From the cell containing the given text, extract its center point as [X, Y] coordinate. 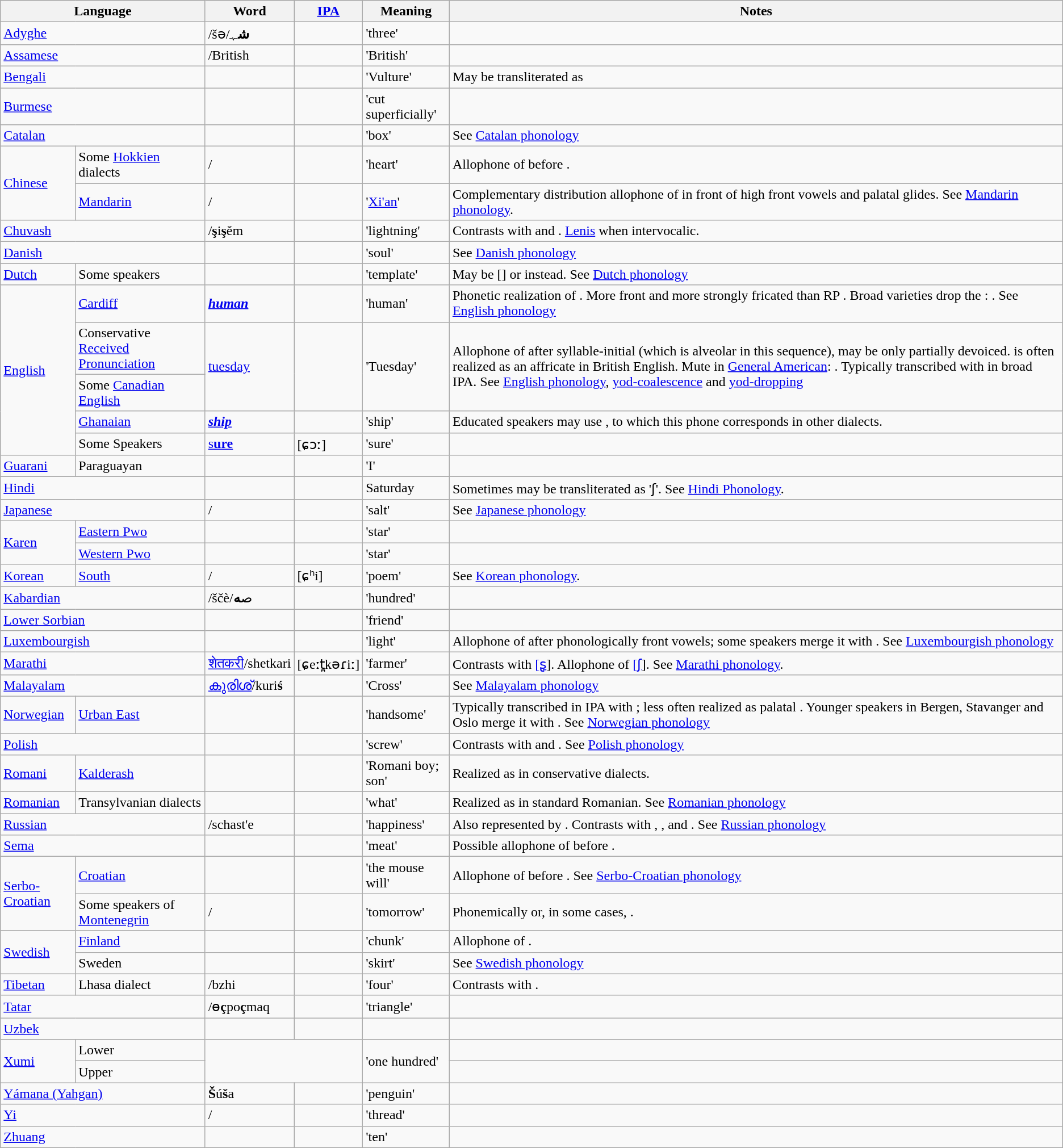
Bengali [103, 77]
Language [103, 11]
'box' [407, 136]
Luxembourgish [103, 642]
South [140, 576]
Educated speakers may use , to which this phone corresponds in other dialects. [756, 422]
'triangle' [407, 1007]
Notes [756, 11]
human [250, 303]
Allophone of before . See Serbo-Croatian phonology [756, 875]
Finland [140, 941]
Catalan [103, 136]
Contrasts with and . See Polish phonology [756, 744]
Lower [140, 1050]
Transylvanian dialects [140, 803]
Chinese [38, 183]
Ghanaian [140, 422]
'ten' [407, 1137]
'salt' [407, 510]
[ɕʰi] [328, 576]
See Korean phonology. [756, 576]
Lhasa dialect [140, 984]
Allophone of before . [756, 165]
Some speakers [140, 274]
/өçpoçmaq [250, 1007]
May be transliterated as [756, 77]
'poem' [407, 576]
Dutch [38, 274]
'skirt' [407, 963]
Western Pwo [140, 554]
Mandarin [140, 202]
'light' [407, 642]
[ɕeːt̪kəɾiː] [328, 664]
Realized as in standard Romanian. See Romanian phonology [756, 803]
'Tuesday' [407, 367]
'one hundred' [407, 1061]
Assamese [103, 55]
'the mouse will' [407, 875]
'Cross' [407, 685]
Chuvash [103, 231]
/şişĕm [250, 231]
Eastern Pwo [140, 531]
'chunk' [407, 941]
'Vulture' [407, 77]
Allophone of . [756, 941]
Šúša [250, 1093]
Phonetic realization of . More front and more strongly fricated than RP . Broad varieties drop the : . See English phonology [756, 303]
IPA [328, 11]
Lower Sorbian [103, 620]
'lightning' [407, 231]
'happiness' [407, 824]
'tomorrow' [407, 912]
'heart' [407, 165]
Word [250, 11]
'what' [407, 803]
Possible allophone of before . [756, 846]
Some Speakers [140, 444]
'meat' [407, 846]
Realized as in conservative dialects. [756, 773]
Complementary distribution allophone of in front of high front vowels and palatal glides. See Mandarin phonology. [756, 202]
Norwegian [38, 714]
शेतकरी/shetkari [250, 664]
'screw' [407, 744]
/ščè/صە [250, 598]
'I' [407, 466]
Tibetan [38, 984]
Tatar [103, 1007]
'thread' [407, 1115]
/schast'e [250, 824]
Allophone of after phonologically front vowels; some speakers merge it with . See Luxembourgish phonology [756, 642]
Kalderash [140, 773]
'three' [407, 33]
Sometimes may be transliterated as 'ʃ'. See Hindi Phonology. [756, 488]
Marathi [103, 664]
Xumi [38, 1061]
Korean [38, 576]
See Malayalam phonology [756, 685]
'cut superficially' [407, 106]
Urban East [140, 714]
Croatian [140, 875]
'friend' [407, 620]
See Japanese phonology [756, 510]
'soul' [407, 253]
ship [250, 422]
Sweden [140, 963]
sure [250, 444]
English [38, 370]
Yi [103, 1115]
Conservative Received Pronunciation [140, 348]
Danish [103, 253]
Russian [103, 824]
See Catalan phonology [756, 136]
Cardiff [140, 303]
Karen [38, 542]
'sure' [407, 444]
Guarani [38, 466]
tuesday [250, 367]
Hindi [103, 488]
Swedish [38, 952]
Some Canadian English [140, 393]
'Romani boy; son' [407, 773]
Sema [103, 846]
See Danish phonology [756, 253]
'farmer' [407, 664]
കുരിശ്/kuriś [250, 685]
/British [250, 55]
'handsome' [407, 714]
'human' [407, 303]
Upper [140, 1072]
'British' [407, 55]
Burmese [103, 106]
Phonemically or, in some cases, . [756, 912]
'hundred' [407, 598]
Japanese [103, 510]
Serbo-Croatian [38, 894]
Contrasts with . [756, 984]
Polish [103, 744]
May be [] or instead. See Dutch phonology [756, 274]
Saturday [407, 488]
Romani [38, 773]
Yámana (Yahgan) [103, 1093]
Paraguayan [140, 466]
'penguin' [407, 1093]
Contrasts with [ʂ]. Allophone of [ʃ]. See Marathi phonology. [756, 664]
Also represented by . Contrasts with , , and . See Russian phonology [756, 824]
Meaning [407, 11]
/bzhi [250, 984]
Kabardian [103, 598]
'template' [407, 274]
Malayalam [103, 685]
/šə/شہ‍ [250, 33]
Contrasts with and . Lenis when intervocalic. [756, 231]
'Xi'an' [407, 202]
[ɕɔː] [328, 444]
'ship' [407, 422]
Zhuang [103, 1137]
Romanian [38, 803]
'four' [407, 984]
Adyghe [103, 33]
See Swedish phonology [756, 963]
Some speakers of Montenegrin [140, 912]
Some Hokkien dialects [140, 165]
Uzbek [103, 1029]
